Locate the cell with the specified text and output its (x, y) center coordinate. 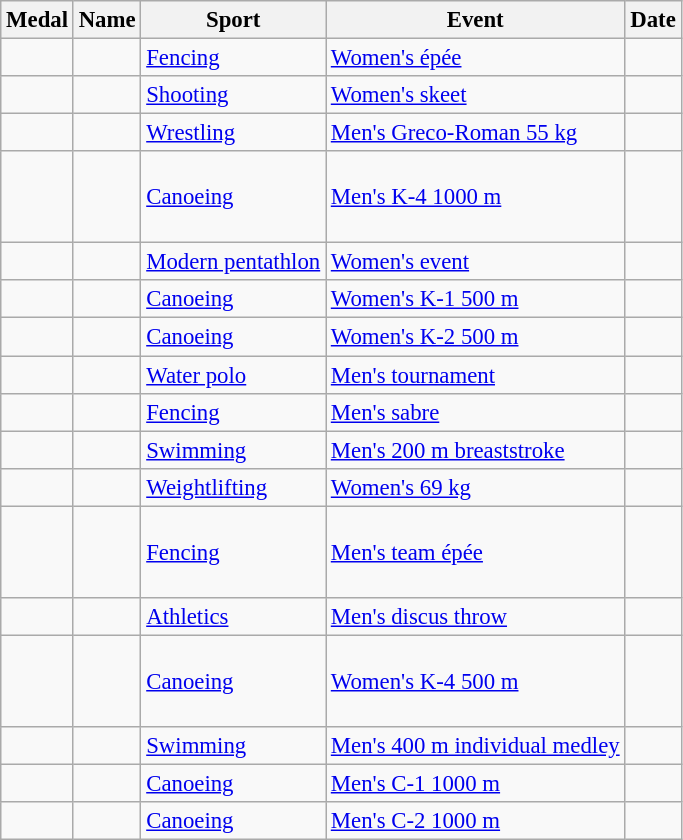
Athletics (234, 617)
Men's C-2 1000 m (476, 821)
Wrestling (234, 133)
Women's event (476, 262)
Men's 400 m individual medley (476, 746)
Women's K-1 500 m (476, 299)
Weightlifting (234, 487)
Women's skeet (476, 95)
Water polo (234, 375)
Men's tournament (476, 375)
Name (107, 20)
Modern pentathlon (234, 262)
Men's 200 m breaststroke (476, 450)
Event (476, 20)
Women's K-4 500 m (476, 681)
Women's épée (476, 58)
Men's Greco-Roman 55 kg (476, 133)
Date (653, 20)
Men's sabre (476, 412)
Men's team épée (476, 552)
Men's K-4 1000 m (476, 197)
Shooting (234, 95)
Women's 69 kg (476, 487)
Sport (234, 20)
Men's C-1 1000 m (476, 783)
Medal (38, 20)
Men's discus throw (476, 617)
Women's K-2 500 m (476, 337)
